Extract the [x, y] coordinate from the center of the cell holding the provided text.  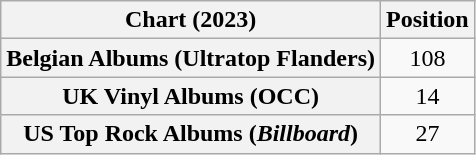
Position [428, 20]
27 [428, 134]
US Top Rock Albums (Billboard) [191, 134]
108 [428, 58]
14 [428, 96]
Chart (2023) [191, 20]
Belgian Albums (Ultratop Flanders) [191, 58]
UK Vinyl Albums (OCC) [191, 96]
